From the cell containing the given text, extract its center point as (X, Y) coordinate. 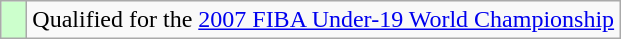
Qualified for the 2007 FIBA Under-19 World Championship (324, 20)
